Find where the given text appears and provide that cell's center as [x, y] coordinate. 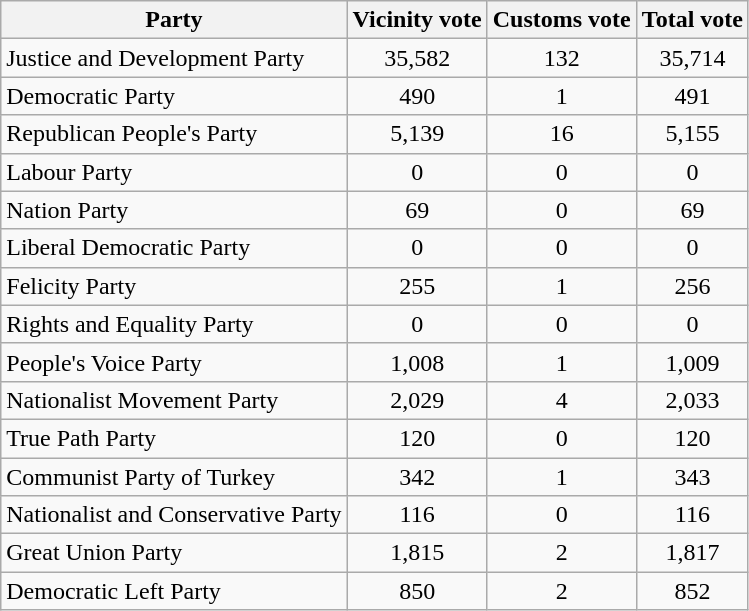
4 [562, 400]
Republican People's Party [174, 134]
True Path Party [174, 438]
Liberal Democratic Party [174, 248]
35,714 [692, 58]
Nationalist Movement Party [174, 400]
35,582 [417, 58]
16 [562, 134]
132 [562, 58]
491 [692, 96]
852 [692, 591]
342 [417, 477]
People's Voice Party [174, 362]
Communist Party of Turkey [174, 477]
1,008 [417, 362]
255 [417, 286]
1,817 [692, 553]
Democratic Left Party [174, 591]
Rights and Equality Party [174, 324]
Labour Party [174, 172]
5,155 [692, 134]
Party [174, 20]
490 [417, 96]
5,139 [417, 134]
256 [692, 286]
Nation Party [174, 210]
1,815 [417, 553]
Felicity Party [174, 286]
2,033 [692, 400]
Justice and Development Party [174, 58]
343 [692, 477]
Great Union Party [174, 553]
Total vote [692, 20]
2,029 [417, 400]
1,009 [692, 362]
850 [417, 591]
Nationalist and Conservative Party [174, 515]
Democratic Party [174, 96]
Customs vote [562, 20]
Vicinity vote [417, 20]
